Detect which cell encompasses the target text, then output its (x, y) center coordinate. 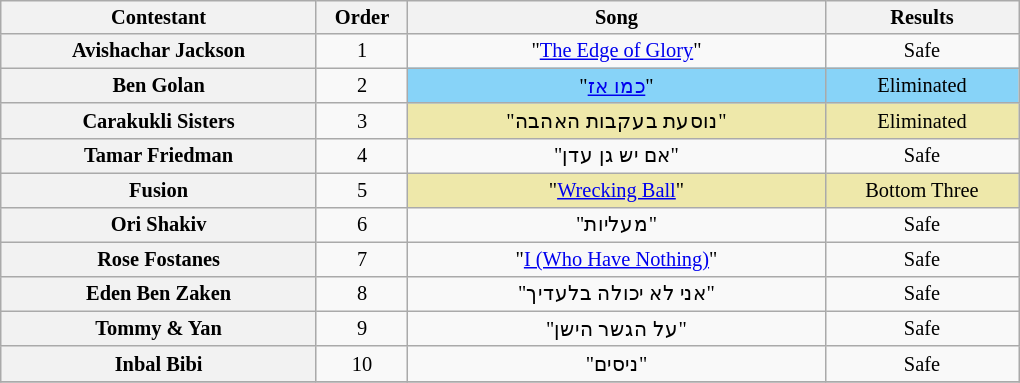
Inbal Bibi (159, 364)
6 (362, 224)
Fusion (159, 190)
10 (362, 364)
Eden Ben Zaken (159, 294)
"מעליות" (617, 224)
5 (362, 190)
Song (617, 17)
Carakukli Sisters (159, 120)
"Wrecking Ball" (617, 190)
Rose Fostanes (159, 259)
"The Edge of Glory" (617, 51)
Order (362, 17)
Avishachar Jackson (159, 51)
Results (922, 17)
Tommy & Yan (159, 328)
"אם יש גן עדן" (617, 156)
9 (362, 328)
Contestant (159, 17)
"ניסים" (617, 364)
3 (362, 120)
Bottom Three (922, 190)
Tamar Friedman (159, 156)
2 (362, 86)
7 (362, 259)
"אני לא יכולה בלעדיך" (617, 294)
"נוסעת בעקבות האהבה" (617, 120)
"על הגשר הישן" (617, 328)
"I (Who Have Nothing)" (617, 259)
Ori Shakiv (159, 224)
4 (362, 156)
1 (362, 51)
Ben Golan (159, 86)
8 (362, 294)
"כמו אז" (617, 86)
